Provide the (X, Y) coordinate of the cell's center where the given text is located.  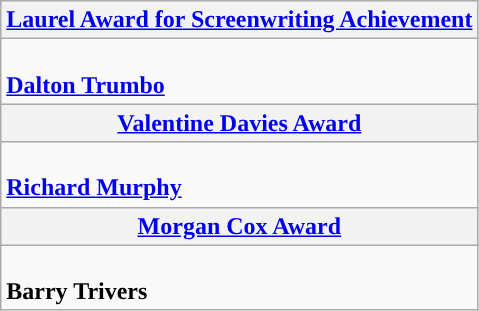
Laurel Award for Screenwriting Achievement (240, 20)
Morgan Cox Award (240, 226)
Barry Trivers (240, 278)
Valentine Davies Award (240, 123)
Dalton Trumbo (240, 72)
Richard Murphy (240, 174)
